Locate the cell with the specified text and output its (x, y) center coordinate. 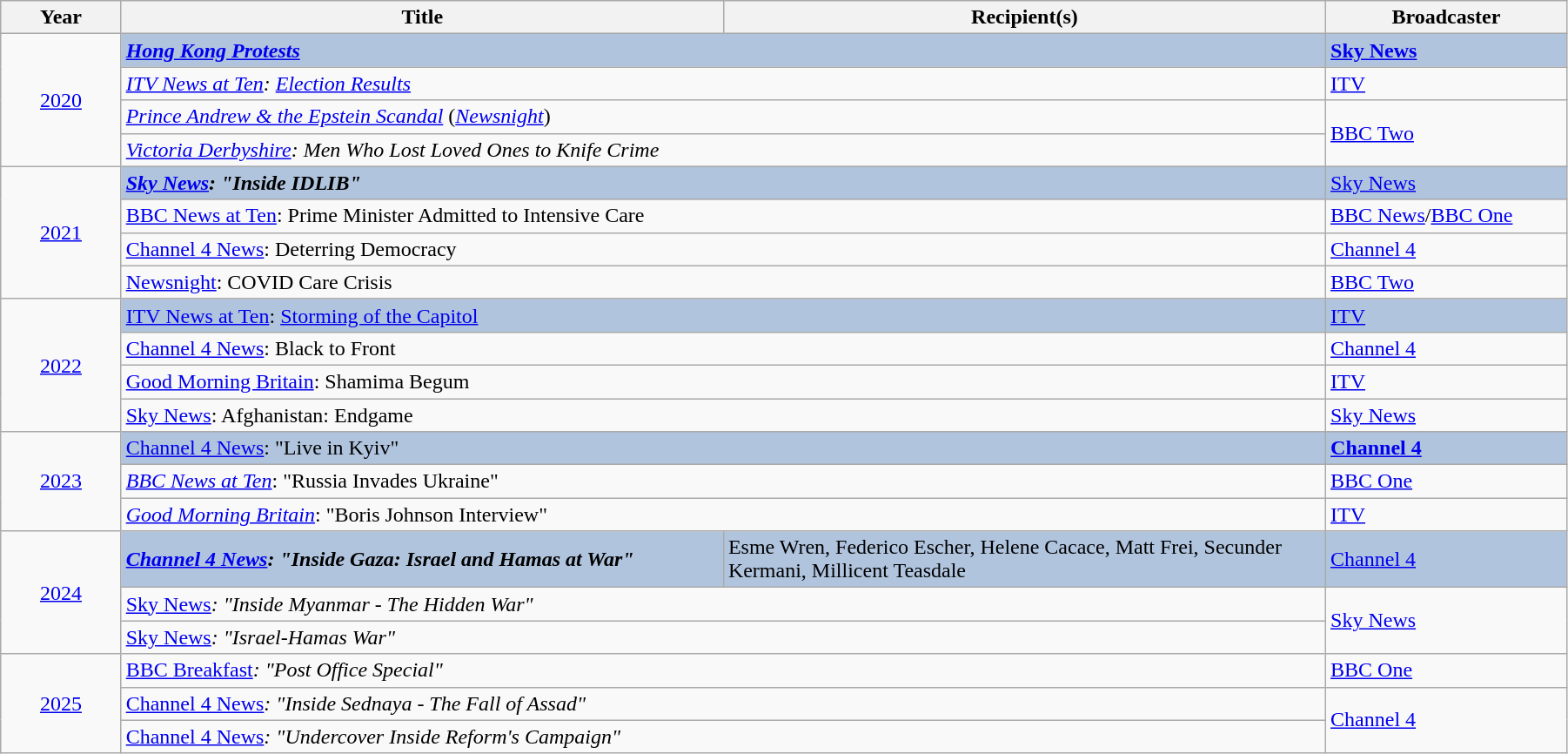
Year (61, 17)
Good Morning Britain: "Boris Johnson Interview" (723, 515)
Victoria Derbyshire: Men Who Lost Loved Ones to Knife Crime (723, 150)
ITV News at Ten: Storming of the Capitol (723, 315)
Channel 4 News: Deterring Democracy (723, 249)
Channel 4 News: "Inside Gaza: Israel and Hamas at War" (422, 559)
Recipient(s) (1024, 17)
Hong Kong Protests (723, 50)
Sky News: "Inside IDLIB" (723, 183)
BBC News/BBC One (1446, 216)
Channel 4 News: "Inside Sednaya - The Fall of Assad" (723, 704)
2025 (61, 704)
2022 (61, 365)
Channel 4 News: "Live in Kyiv" (723, 448)
2021 (61, 232)
Title (422, 17)
Channel 4 News: "Undercover Inside Reform's Campaign" (723, 737)
Sky News: Afghanistan: Endgame (723, 415)
ITV News at Ten: Election Results (723, 84)
Sky News: "Israel-Hamas War" (723, 637)
Broadcaster (1446, 17)
2024 (61, 592)
Esme Wren, Federico Escher, Helene Cacace, Matt Frei, Secunder Kermani, Millicent Teasdale (1024, 559)
Prince Andrew & the Epstein Scandal (Newsnight) (723, 117)
Newsnight: COVID Care Crisis (723, 282)
BBC News at Ten: Prime Minister Admitted to Intensive Care (723, 216)
2023 (61, 481)
2020 (61, 100)
Channel 4 News: Black to Front (723, 348)
Sky News: "Inside Myanmar - The Hidden War" (723, 604)
BBC News at Ten: "Russia Invades Ukraine" (723, 481)
Good Morning Britain: Shamima Begum (723, 381)
BBC Breakfast: "Post Office Special" (723, 670)
